Locate the cell with the specified text and output its (x, y) center coordinate. 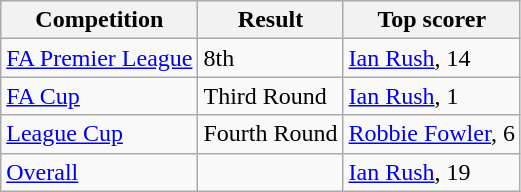
FA Premier League (100, 58)
Ian Rush, 19 (432, 172)
Result (270, 20)
Ian Rush, 14 (432, 58)
FA Cup (100, 96)
Fourth Round (270, 134)
Top scorer (432, 20)
Ian Rush, 1 (432, 96)
Competition (100, 20)
8th (270, 58)
Third Round (270, 96)
Overall (100, 172)
Robbie Fowler, 6 (432, 134)
League Cup (100, 134)
